From the cell containing the given text, extract its center point as [x, y] coordinate. 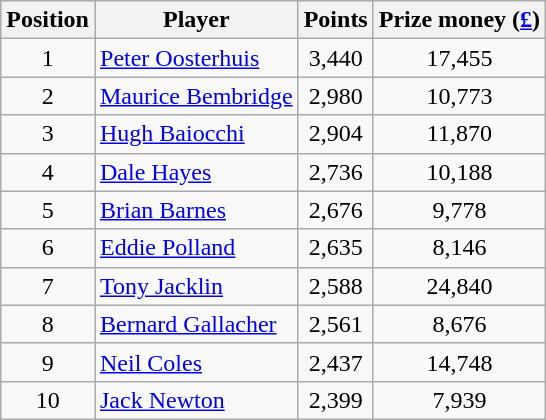
17,455 [459, 58]
Eddie Polland [196, 248]
2,635 [336, 248]
10 [48, 400]
7 [48, 286]
6 [48, 248]
2,736 [336, 172]
2,980 [336, 96]
2,676 [336, 210]
2,588 [336, 286]
Maurice Bembridge [196, 96]
24,840 [459, 286]
2,904 [336, 134]
Points [336, 20]
Jack Newton [196, 400]
Neil Coles [196, 362]
Position [48, 20]
10,188 [459, 172]
2,399 [336, 400]
1 [48, 58]
9 [48, 362]
7,939 [459, 400]
Bernard Gallacher [196, 324]
Tony Jacklin [196, 286]
Prize money (£) [459, 20]
Brian Barnes [196, 210]
2 [48, 96]
2,561 [336, 324]
5 [48, 210]
10,773 [459, 96]
8 [48, 324]
2,437 [336, 362]
8,146 [459, 248]
Hugh Baiocchi [196, 134]
14,748 [459, 362]
Dale Hayes [196, 172]
Player [196, 20]
11,870 [459, 134]
9,778 [459, 210]
8,676 [459, 324]
3,440 [336, 58]
4 [48, 172]
3 [48, 134]
Peter Oosterhuis [196, 58]
